From the cell containing the given text, extract its center point as [x, y] coordinate. 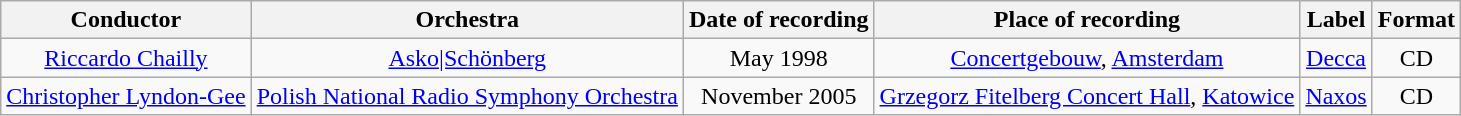
Polish National Radio Symphony Orchestra [467, 96]
Naxos [1336, 96]
Riccardo Chailly [126, 58]
Format [1416, 20]
Conductor [126, 20]
Label [1336, 20]
November 2005 [778, 96]
Asko|Schönberg [467, 58]
Date of recording [778, 20]
Place of recording [1087, 20]
Decca [1336, 58]
Orchestra [467, 20]
May 1998 [778, 58]
Christopher Lyndon-Gee [126, 96]
Grzegorz Fitelberg Concert Hall, Katowice [1087, 96]
Concertgebouw, Amsterdam [1087, 58]
